Return (x, y) of the center of cell containing provided text 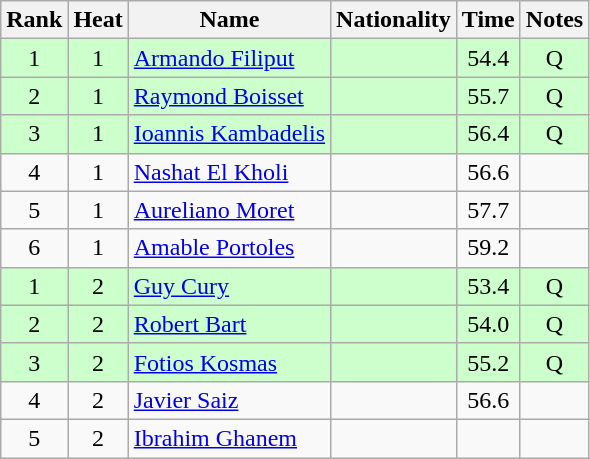
54.0 (488, 324)
54.4 (488, 58)
Ibrahim Ghanem (229, 438)
6 (34, 248)
Raymond Boisset (229, 96)
55.7 (488, 96)
Armando Filiput (229, 58)
55.2 (488, 362)
Robert Bart (229, 324)
Name (229, 20)
Nashat El Kholi (229, 172)
56.4 (488, 134)
53.4 (488, 286)
Notes (554, 20)
Heat (98, 20)
Javier Saiz (229, 400)
59.2 (488, 248)
Rank (34, 20)
57.7 (488, 210)
Guy Cury (229, 286)
Fotios Kosmas (229, 362)
Time (488, 20)
Nationality (394, 20)
Aureliano Moret (229, 210)
Amable Portoles (229, 248)
Ioannis Kambadelis (229, 134)
